Capture the cell that displays the provided text and extract its [x, y] central coordinate. 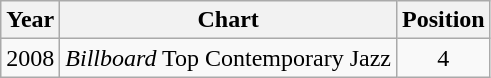
Billboard Top Contemporary Jazz [228, 58]
Position [443, 20]
Year [30, 20]
4 [443, 58]
Chart [228, 20]
2008 [30, 58]
